Search for the cell housing the specified text and yield its (x, y) center coordinate. 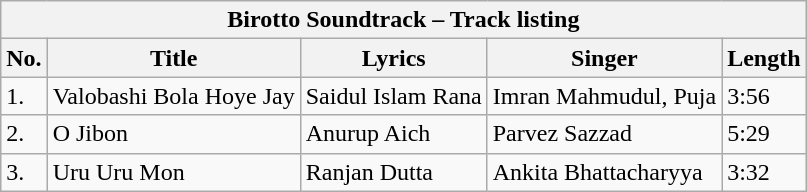
3:32 (764, 172)
Anurup Aich (394, 134)
2. (24, 134)
3:56 (764, 96)
Birotto Soundtrack – Track listing (404, 20)
Imran Mahmudul, Puja (604, 96)
Uru Uru Mon (174, 172)
O Jibon (174, 134)
Valobashi Bola Hoye Jay (174, 96)
Parvez Sazzad (604, 134)
Singer (604, 58)
Length (764, 58)
5:29 (764, 134)
No. (24, 58)
Saidul Islam Rana (394, 96)
Title (174, 58)
Ankita Bhattacharyya (604, 172)
3. (24, 172)
Lyrics (394, 58)
Ranjan Dutta (394, 172)
1. (24, 96)
